Pinpoint the cell where the given text exists, returning its [x, y] midpoint coordinate. 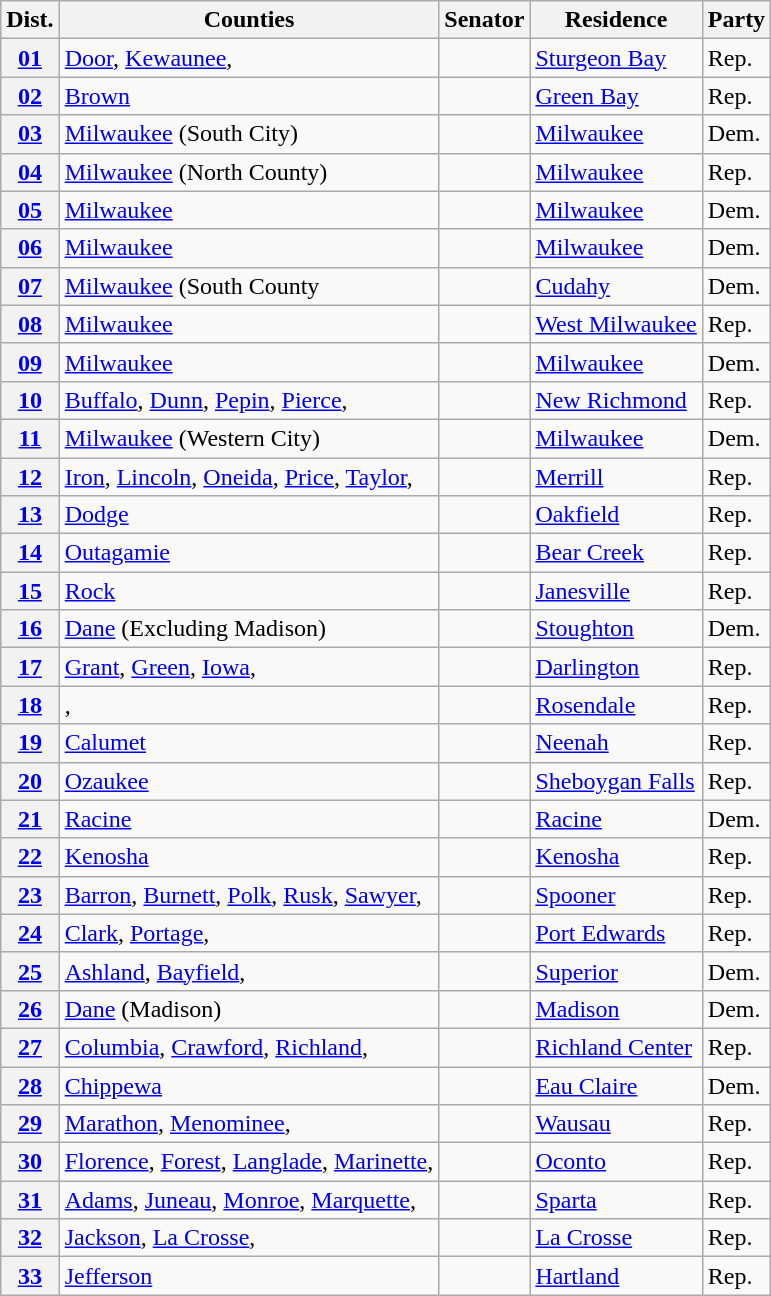
Calumet [249, 743]
20 [30, 781]
Dist. [30, 20]
06 [30, 248]
Bear Creek [616, 553]
Neenah [616, 743]
Darlington [616, 667]
18 [30, 705]
Dane (Excluding Madison) [249, 629]
Oconto [616, 1162]
Counties [249, 20]
Richland Center [616, 1047]
33 [30, 1276]
Stoughton [616, 629]
Party [736, 20]
Jackson, La Crosse, [249, 1238]
Eau Claire [616, 1085]
Clark, Portage, [249, 933]
La Crosse [616, 1238]
Superior [616, 971]
25 [30, 971]
05 [30, 210]
01 [30, 58]
28 [30, 1085]
04 [30, 172]
Green Bay [616, 96]
Dane (Madison) [249, 1009]
31 [30, 1200]
29 [30, 1124]
13 [30, 515]
10 [30, 400]
Rosendale [616, 705]
Sparta [616, 1200]
Columbia, Crawford, Richland, [249, 1047]
Milwaukee (South County [249, 286]
Milwaukee (North County) [249, 172]
Milwaukee (Western City) [249, 438]
16 [30, 629]
Grant, Green, Iowa, [249, 667]
21 [30, 819]
Outagamie [249, 553]
11 [30, 438]
Senator [484, 20]
Rock [249, 591]
Wausau [616, 1124]
Merrill [616, 477]
Chippewa [249, 1085]
27 [30, 1047]
23 [30, 895]
Dodge [249, 515]
Hartland [616, 1276]
, [249, 705]
Marathon, Menominee, [249, 1124]
Ozaukee [249, 781]
Iron, Lincoln, Oneida, Price, Taylor, [249, 477]
12 [30, 477]
Door, Kewaunee, [249, 58]
Madison [616, 1009]
New Richmond [616, 400]
08 [30, 324]
Adams, Juneau, Monroe, Marquette, [249, 1200]
Janesville [616, 591]
Spooner [616, 895]
32 [30, 1238]
17 [30, 667]
07 [30, 286]
26 [30, 1009]
22 [30, 857]
Milwaukee (South City) [249, 134]
Sheboygan Falls [616, 781]
Jefferson [249, 1276]
Port Edwards [616, 933]
Sturgeon Bay [616, 58]
03 [30, 134]
Ashland, Bayfield, [249, 971]
14 [30, 553]
30 [30, 1162]
Barron, Burnett, Polk, Rusk, Sawyer, [249, 895]
Florence, Forest, Langlade, Marinette, [249, 1162]
West Milwaukee [616, 324]
Oakfield [616, 515]
Residence [616, 20]
Buffalo, Dunn, Pepin, Pierce, [249, 400]
19 [30, 743]
Brown [249, 96]
24 [30, 933]
02 [30, 96]
15 [30, 591]
09 [30, 362]
Cudahy [616, 286]
